Identify which cell holds the provided text, then report its (x, y) central coordinate. 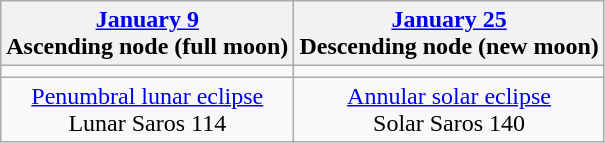
Penumbral lunar eclipseLunar Saros 114 (148, 110)
January 25Descending node (new moon) (449, 34)
Annular solar eclipseSolar Saros 140 (449, 110)
January 9Ascending node (full moon) (148, 34)
